Locate the cell with the specified text and output its [X, Y] center coordinate. 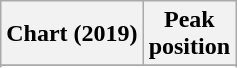
Chart (2019) [72, 34]
Peakposition [189, 34]
